Capture the cell that displays the provided text and extract its [x, y] central coordinate. 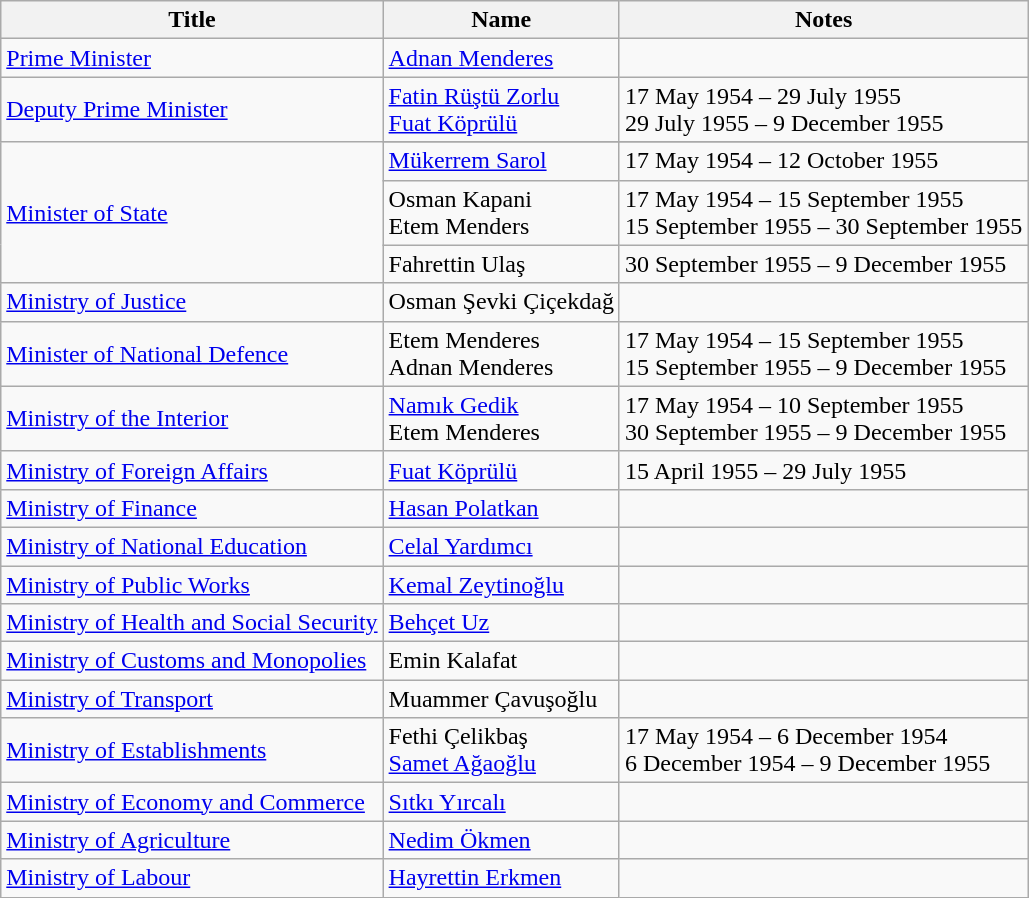
Fethi ÇelikbaşSamet Ağaoğlu [501, 750]
Adnan Menderes [501, 58]
17 May 1954 – 15 September 195515 September 1955 – 30 September 1955 [823, 212]
Hayrettin Erkmen [501, 878]
17 May 1954 – 10 September 195530 September 1955 – 9 December 1955 [823, 418]
Notes [823, 20]
15 April 1955 – 29 July 1955 [823, 470]
Namık GedikEtem Menderes [501, 418]
Ministry of National Education [192, 546]
Ministry of Labour [192, 878]
Etem MenderesAdnan Menderes [501, 354]
Kemal Zeytinoğlu [501, 585]
Ministry of Transport [192, 699]
Fatin Rüştü ZorluFuat Köprülü [501, 110]
17 May 1954 – 6 December 19546 December 1954 – 9 December 1955 [823, 750]
Prime Minister [192, 58]
17 May 1954 – 15 September 195515 September 1955 – 9 December 1955 [823, 354]
Fahrettin Ulaş [501, 264]
Title [192, 20]
Minister of State [192, 212]
Ministry of Finance [192, 508]
Mükerrem Sarol [501, 161]
Celal Yardımcı [501, 546]
Muammer Çavuşoğlu [501, 699]
Ministry of Health and Social Security [192, 623]
Nedim Ökmen [501, 840]
Ministry of the Interior [192, 418]
Osman KapaniEtem Menders [501, 212]
Sıtkı Yırcalı [501, 802]
Fuat Köprülü [501, 470]
Hasan Polatkan [501, 508]
Ministry of Agriculture [192, 840]
Osman Şevki Çiçekdağ [501, 302]
30 September 1955 – 9 December 1955 [823, 264]
Behçet Uz [501, 623]
Minister of National Defence [192, 354]
17 May 1954 – 12 October 1955 [823, 161]
Emin Kalafat [501, 661]
Ministry of Foreign Affairs [192, 470]
Ministry of Economy and Commerce [192, 802]
Ministry of Public Works [192, 585]
Ministry of Establishments [192, 750]
Ministry of Justice [192, 302]
17 May 1954 – 29 July 195529 July 1955 – 9 December 1955 [823, 110]
Ministry of Customs and Monopolies [192, 661]
Name [501, 20]
Deputy Prime Minister [192, 110]
